Return (X, Y) of the center of cell containing provided text 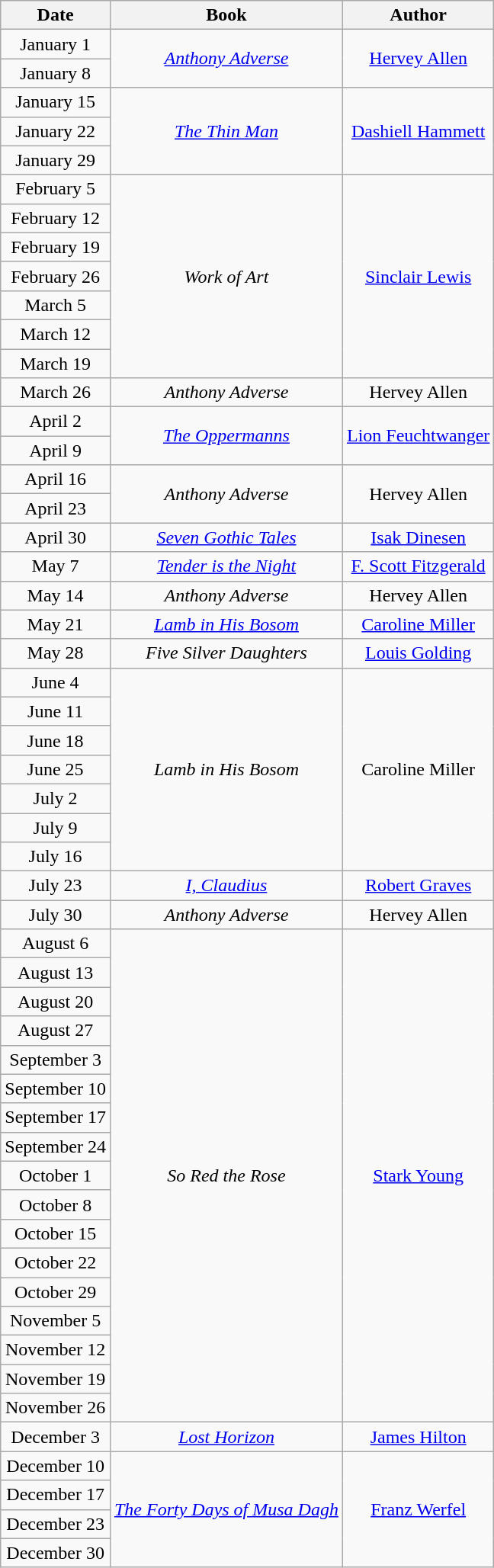
April 30 (56, 537)
July 23 (56, 886)
September 3 (56, 1060)
Five Silver Daughters (226, 653)
Franz Werfel (418, 1509)
October 1 (56, 1175)
The Forty Days of Musa Dagh (226, 1509)
May 7 (56, 566)
April 9 (56, 451)
September 24 (56, 1146)
August 6 (56, 944)
November 26 (56, 1408)
February 5 (56, 189)
July 16 (56, 857)
March 19 (56, 364)
August 20 (56, 1002)
November 12 (56, 1350)
The Thin Man (226, 131)
October 8 (56, 1204)
September 17 (56, 1117)
October 29 (56, 1292)
December 3 (56, 1437)
December 23 (56, 1524)
Tender is the Night (226, 566)
June 25 (56, 769)
Robert Graves (418, 886)
January 1 (56, 44)
April 23 (56, 508)
Isak Dinesen (418, 537)
Lion Feuchtwanger (418, 436)
February 12 (56, 218)
June 18 (56, 740)
March 12 (56, 334)
September 10 (56, 1089)
Date (56, 15)
Book (226, 15)
Seven Gothic Tales (226, 537)
Dashiell Hammett (418, 131)
James Hilton (418, 1437)
April 2 (56, 422)
January 22 (56, 131)
March 5 (56, 305)
Stark Young (418, 1175)
December 17 (56, 1495)
October 15 (56, 1233)
June 4 (56, 682)
February 26 (56, 276)
Louis Golding (418, 653)
March 26 (56, 393)
January 29 (56, 160)
January 8 (56, 73)
April 16 (56, 479)
July 9 (56, 827)
I, Claudius (226, 886)
Author (418, 15)
August 27 (56, 1031)
Lost Horizon (226, 1437)
Sinclair Lewis (418, 276)
November 5 (56, 1321)
May 14 (56, 595)
December 10 (56, 1466)
December 30 (56, 1553)
The Oppermanns (226, 436)
May 21 (56, 624)
July 30 (56, 915)
F. Scott Fitzgerald (418, 566)
January 15 (56, 102)
June 11 (56, 711)
August 13 (56, 973)
July 2 (56, 798)
October 22 (56, 1262)
So Red the Rose (226, 1175)
May 28 (56, 653)
February 19 (56, 247)
Work of Art (226, 276)
November 19 (56, 1379)
